Find where the given text appears and provide that cell's center as [x, y] coordinate. 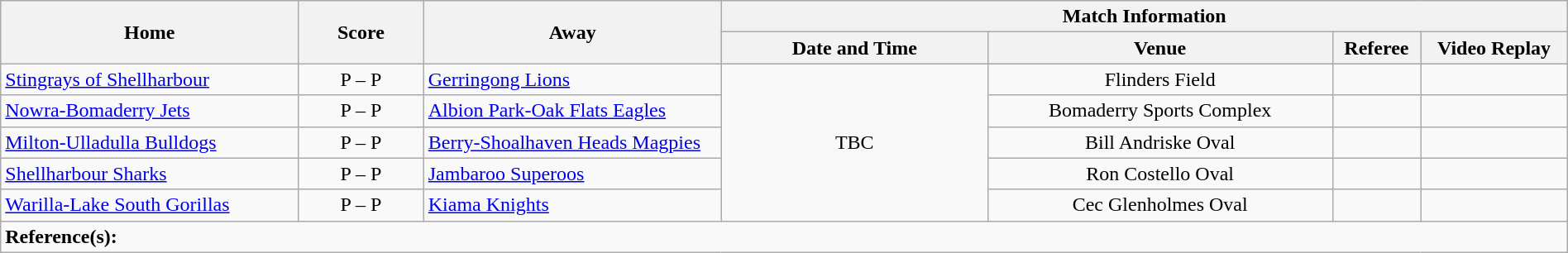
Ron Costello Oval [1159, 174]
Cec Glenholmes Oval [1159, 205]
Score [361, 32]
Nowra-Bomaderry Jets [150, 111]
Reference(s): [784, 236]
Bomaderry Sports Complex [1159, 111]
Away [572, 32]
TBC [854, 142]
Shellharbour Sharks [150, 174]
Date and Time [854, 48]
Jambaroo Superoos [572, 174]
Video Replay [1494, 48]
Venue [1159, 48]
Albion Park-Oak Flats Eagles [572, 111]
Bill Andriske Oval [1159, 142]
Match Information [1145, 17]
Warilla-Lake South Gorillas [150, 205]
Kiama Knights [572, 205]
Milton-Ulladulla Bulldogs [150, 142]
Stingrays of Shellharbour [150, 79]
Flinders Field [1159, 79]
Home [150, 32]
Berry-Shoalhaven Heads Magpies [572, 142]
Referee [1376, 48]
Gerringong Lions [572, 79]
